Scan for the cell matching the given text and deliver its [X, Y] coordinate at center. 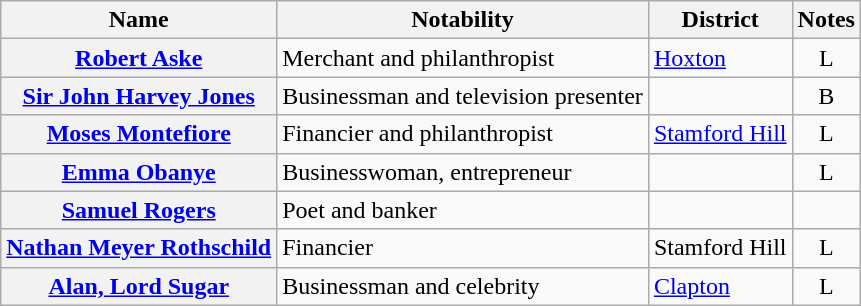
Nathan Meyer Rothschild [139, 248]
Businessman and television presenter [463, 96]
District [720, 20]
Samuel Rogers [139, 210]
Hoxton [720, 58]
Financier [463, 248]
Emma Obanye [139, 172]
Merchant and philanthropist [463, 58]
Clapton [720, 286]
Name [139, 20]
Businesswoman, entrepreneur [463, 172]
Sir John Harvey Jones [139, 96]
Notability [463, 20]
Alan, Lord Sugar [139, 286]
Moses Montefiore [139, 134]
Financier and philanthropist [463, 134]
B [826, 96]
Robert Aske [139, 58]
Notes [826, 20]
Poet and banker [463, 210]
Businessman and celebrity [463, 286]
